For the text-containing cell, return its midpoint in [X, Y] coordinate format. 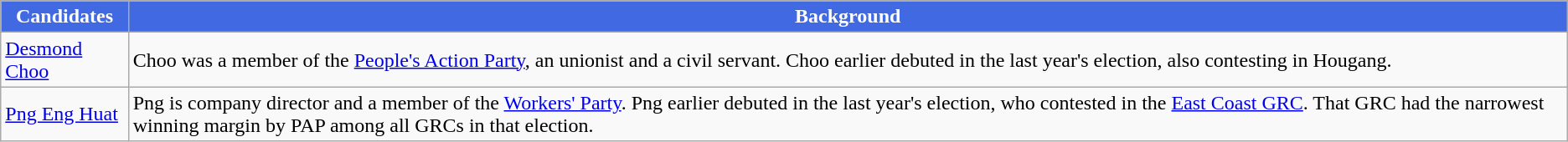
Desmond Choo [64, 60]
Candidates [64, 17]
Png Eng Huat [64, 114]
Background [848, 17]
